Output the [X, Y] coordinate of the center of the cell containing the given text.  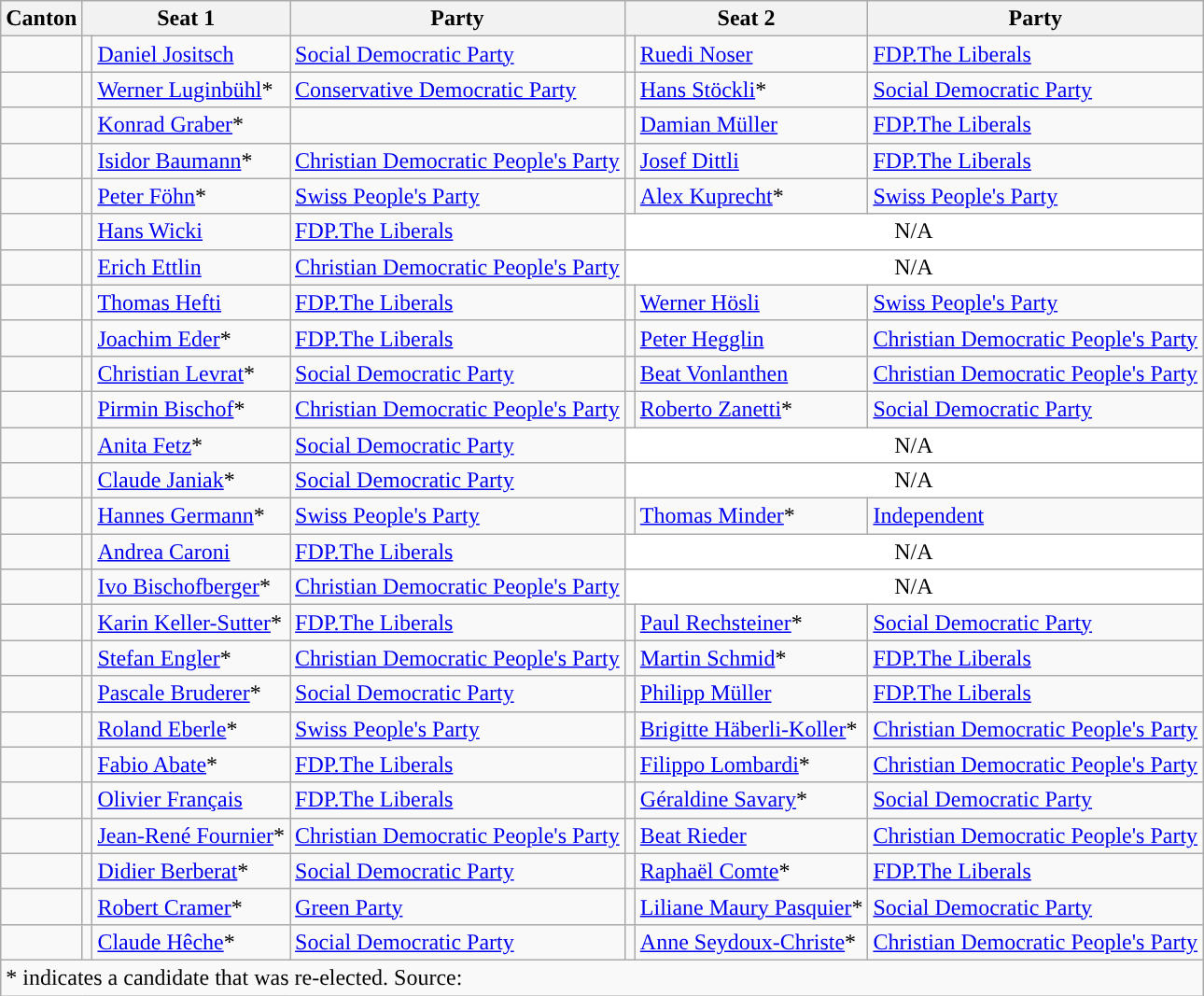
Stefan Engler* [191, 658]
Philipp Müller [751, 694]
Beat Rieder [751, 835]
Jean-René Fournier* [191, 835]
Josef Dittli [751, 161]
Pascale Bruderer* [191, 694]
Liliane Maury Pasquier* [751, 906]
Roland Eberle* [191, 729]
Isidor Baumann* [191, 161]
Hans Stöckli* [751, 90]
Didier Berberat* [191, 871]
Paul Rechsteiner* [751, 623]
Raphaël Comte* [751, 871]
Ivo Bischofberger* [191, 587]
Werner Luginbühl* [191, 90]
Roberto Zanetti* [751, 409]
Olivier Français [191, 800]
Alex Kuprecht* [751, 196]
Karin Keller-Sutter* [191, 623]
Hans Wicki [191, 231]
* indicates a candidate that was re-elected. Source: [602, 977]
Pirmin Bischof* [191, 409]
Thomas Minder* [751, 516]
Andrea Caroni [191, 552]
Martin Schmid* [751, 658]
Peter Hegglin [751, 338]
Erich Ettlin [191, 267]
Damian Müller [751, 125]
Peter Föhn* [191, 196]
Beat Vonlanthen [751, 373]
Anne Seydoux-Christe* [751, 942]
Brigitte Häberli-Koller* [751, 729]
Independent [1036, 516]
Canton [41, 19]
Green Party [457, 906]
Seat 1 [187, 19]
Hannes Germann* [191, 516]
Filippo Lombardi* [751, 765]
Anita Fetz* [191, 445]
Werner Hösli [751, 302]
Conservative Democratic Party [457, 90]
Robert Cramer* [191, 906]
Christian Levrat* [191, 373]
Konrad Graber* [191, 125]
Géraldine Savary* [751, 800]
Claude Hêche* [191, 942]
Claude Janiak* [191, 481]
Fabio Abate* [191, 765]
Thomas Hefti [191, 302]
Seat 2 [747, 19]
Joachim Eder* [191, 338]
Daniel Jositsch [191, 54]
Ruedi Noser [751, 54]
